Capture the cell that displays the provided text and extract its (x, y) central coordinate. 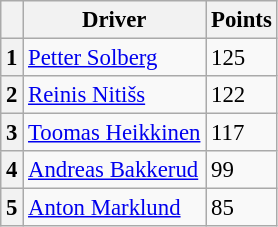
Reinis Nitišs (114, 95)
5 (12, 208)
117 (242, 133)
125 (242, 58)
4 (12, 170)
Points (242, 20)
1 (12, 58)
Anton Marklund (114, 208)
85 (242, 208)
122 (242, 95)
Toomas Heikkinen (114, 133)
Andreas Bakkerud (114, 170)
99 (242, 170)
3 (12, 133)
Petter Solberg (114, 58)
2 (12, 95)
Driver (114, 20)
